For the text-containing cell, return its midpoint in [X, Y] coordinate format. 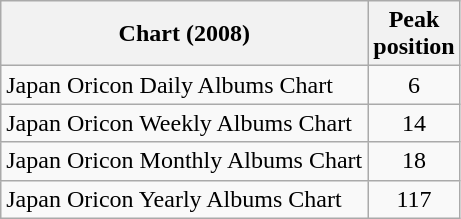
117 [414, 199]
Japan Oricon Monthly Albums Chart [184, 161]
Japan Oricon Yearly Albums Chart [184, 199]
Peakposition [414, 34]
14 [414, 123]
Japan Oricon Weekly Albums Chart [184, 123]
6 [414, 85]
Japan Oricon Daily Albums Chart [184, 85]
18 [414, 161]
Chart (2008) [184, 34]
